Return the (X, Y) coordinate for the center point of the cell that contains the specified text.  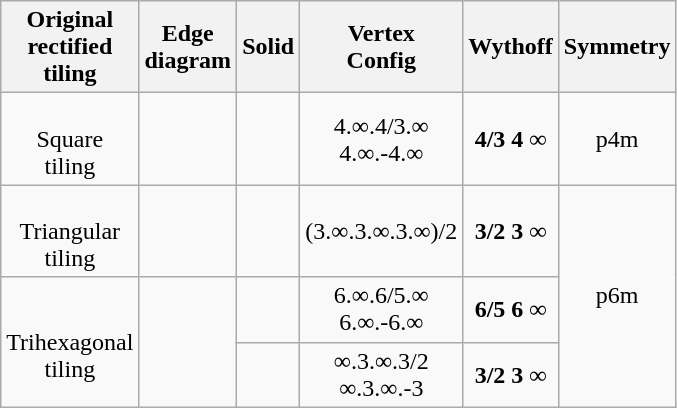
(3.∞.3.∞.3.∞)/2 (382, 231)
Wythoff (511, 47)
∞.3.∞.3/2∞.3.∞.-3 (382, 374)
4.∞.4/3.∞4.∞.-4.∞ (382, 139)
p6m (617, 296)
Solid (268, 47)
p4m (617, 139)
6.∞.6/5.∞6.∞.-6.∞ (382, 310)
Edgediagram (188, 47)
6/5 6 ∞ (511, 310)
Symmetry (617, 47)
Triangulartiling (70, 231)
Squaretiling (70, 139)
VertexConfig (382, 47)
Trihexagonaltiling (70, 342)
Originalrectifiedtiling (70, 47)
4/3 4 ∞ (511, 139)
